Capture the cell that displays the provided text and extract its (x, y) central coordinate. 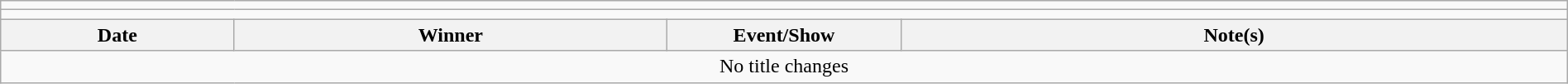
Event/Show (784, 35)
Note(s) (1234, 35)
No title changes (784, 67)
Winner (451, 35)
Date (117, 35)
